Provide the (x, y) coordinate of the cell's center where the given text is located.  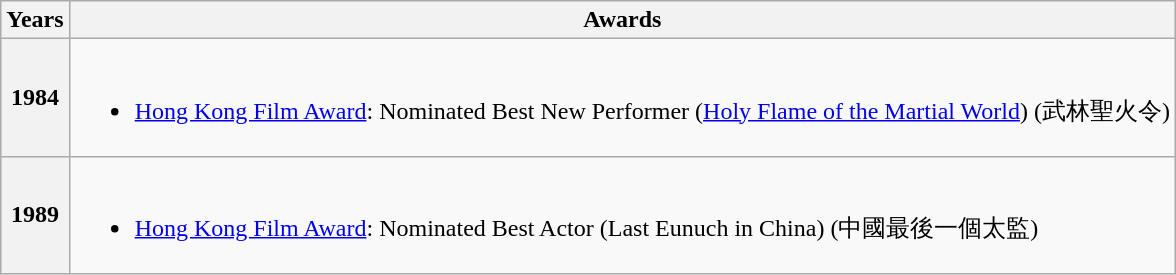
1984 (35, 98)
Awards (622, 20)
1989 (35, 215)
Hong Kong Film Award: Nominated Best New Performer (Holy Flame of the Martial World) (武林聖火令) (622, 98)
Years (35, 20)
Hong Kong Film Award: Nominated Best Actor (Last Eunuch in China) (中國最後一個太監) (622, 215)
